Capture the cell that displays the provided text and extract its [x, y] central coordinate. 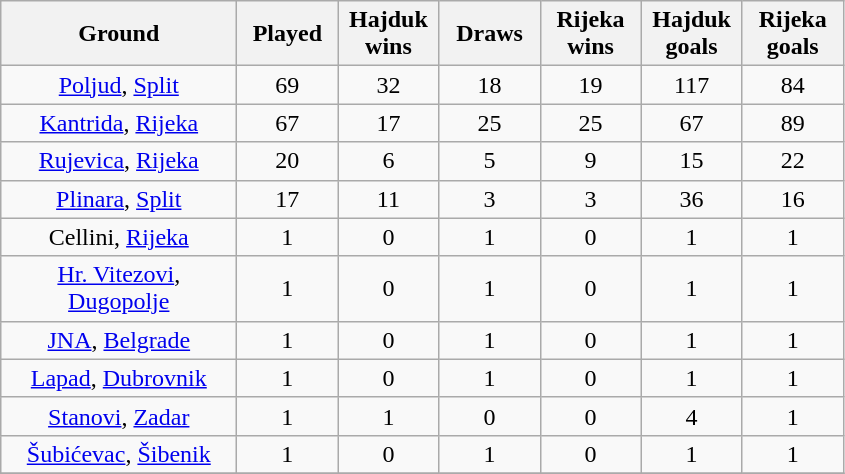
20 [288, 161]
36 [692, 199]
Rujevica, Rijeka [119, 161]
15 [692, 161]
Plinara, Split [119, 199]
Poljud, Split [119, 85]
11 [388, 199]
JNA, Belgrade [119, 340]
Ground [119, 34]
5 [490, 161]
Šubićevac, Šibenik [119, 454]
18 [490, 85]
Kantrida, Rijeka [119, 123]
Stanovi, Zadar [119, 416]
Cellini, Rijeka [119, 237]
117 [692, 85]
Played [288, 34]
Hajduk goals [692, 34]
Hajduk wins [388, 34]
69 [288, 85]
Hr. Vitezovi, Dugopolje [119, 288]
89 [792, 123]
19 [590, 85]
22 [792, 161]
Rijeka wins [590, 34]
16 [792, 199]
Draws [490, 34]
84 [792, 85]
4 [692, 416]
Rijeka goals [792, 34]
9 [590, 161]
Lapad, Dubrovnik [119, 378]
32 [388, 85]
6 [388, 161]
